Return [X, Y] of the center of cell containing provided text 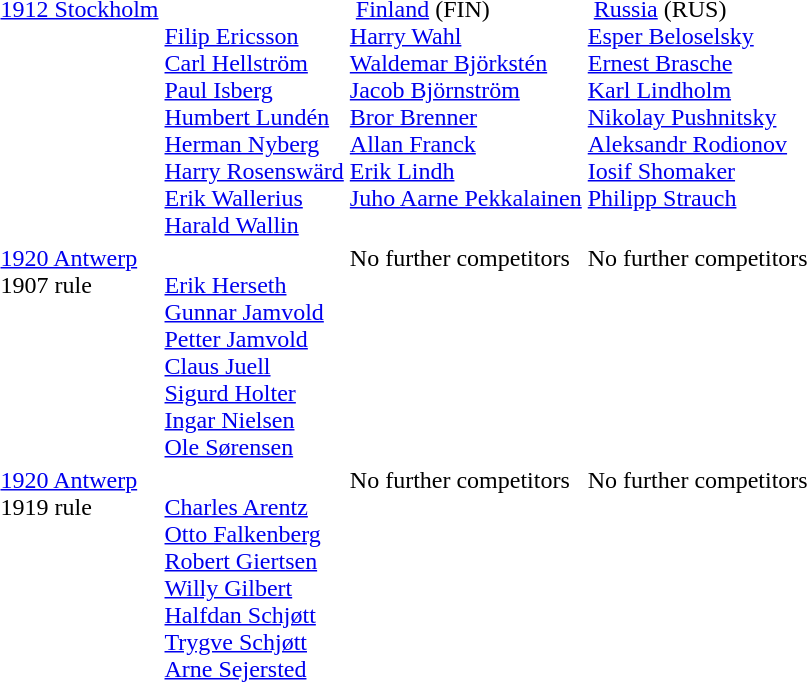
No further competitors [466, 352]
Erik HersethGunnar JamvoldPetter JamvoldClaus JuellSigurd HolterIngar NielsenOle Sørensen [254, 352]
